Provide the [x, y] coordinate of the cell's center where the given text is located.  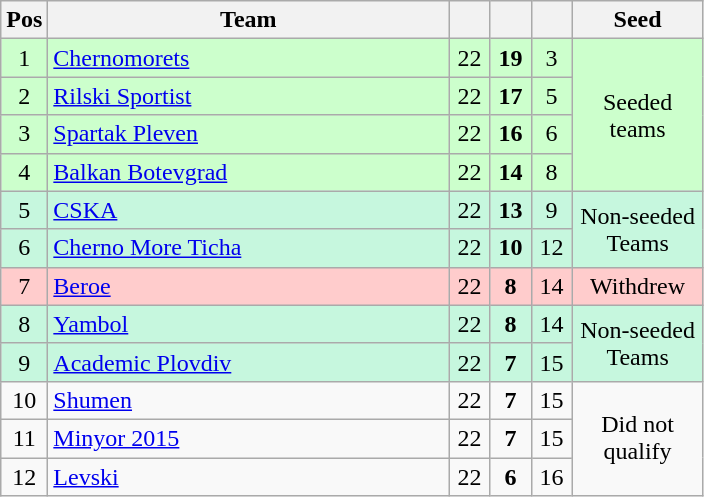
13 [510, 210]
Seeded teams [638, 115]
1 [24, 58]
Levski [248, 477]
Minyor 2015 [248, 438]
Seed [638, 20]
17 [510, 96]
4 [24, 172]
Academic Plovdiv [248, 362]
Withdrew [638, 286]
19 [510, 58]
Did not qualify [638, 438]
Chernomorets [248, 58]
2 [24, 96]
Cherno More Ticha [248, 248]
Balkan Botevgrad [248, 172]
CSKA [248, 210]
Team [248, 20]
11 [24, 438]
Shumen [248, 400]
Yambol [248, 324]
Pos [24, 20]
Beroe [248, 286]
Spartak Pleven [248, 134]
Rilski Sportist [248, 96]
